Search for the cell housing the specified text and yield its [x, y] center coordinate. 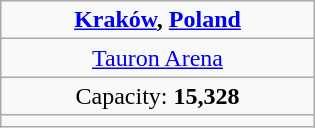
Capacity: 15,328 [158, 96]
Kraków, Poland [158, 20]
Tauron Arena [158, 58]
